Return the (x, y) coordinate for the center point of the cell that contains the specified text.  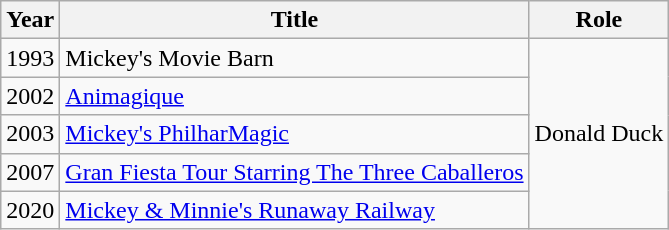
2002 (30, 96)
Mickey's Movie Barn (294, 58)
2003 (30, 134)
Role (599, 20)
Mickey & Minnie's Runaway Railway (294, 210)
Title (294, 20)
Animagique (294, 96)
Year (30, 20)
Donald Duck (599, 134)
2020 (30, 210)
Gran Fiesta Tour Starring The Three Caballeros (294, 172)
Mickey's PhilharMagic (294, 134)
1993 (30, 58)
2007 (30, 172)
